Determine the (x, y) coordinate at the center of the cell enclosing the given text.  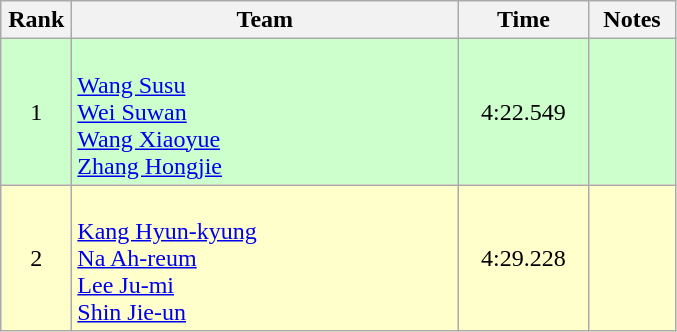
Wang SusuWei SuwanWang XiaoyueZhang Hongjie (265, 112)
4:29.228 (524, 258)
Kang Hyun-kyungNa Ah-reumLee Ju-miShin Jie-un (265, 258)
Time (524, 20)
2 (36, 258)
Rank (36, 20)
Notes (632, 20)
1 (36, 112)
Team (265, 20)
4:22.549 (524, 112)
